For the text-containing cell, return its midpoint in [x, y] coordinate format. 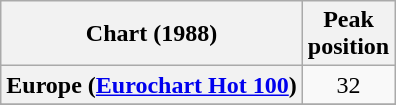
Peakposition [348, 34]
Europe (Eurochart Hot 100) [152, 85]
Chart (1988) [152, 34]
32 [348, 85]
